Return the (x, y) coordinate for the center point of the cell that contains the specified text.  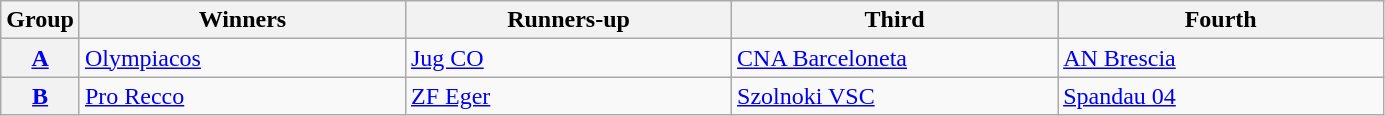
Runners-up (568, 20)
Szolnoki VSC (895, 96)
Olympiacos (242, 58)
Pro Recco (242, 96)
Third (895, 20)
AN Brescia (1221, 58)
ZF Eger (568, 96)
Winners (242, 20)
Jug CO (568, 58)
Group (40, 20)
A (40, 58)
Spandau 04 (1221, 96)
Fourth (1221, 20)
CNA Barceloneta (895, 58)
B (40, 96)
